Capture the cell that displays the provided text and extract its (x, y) central coordinate. 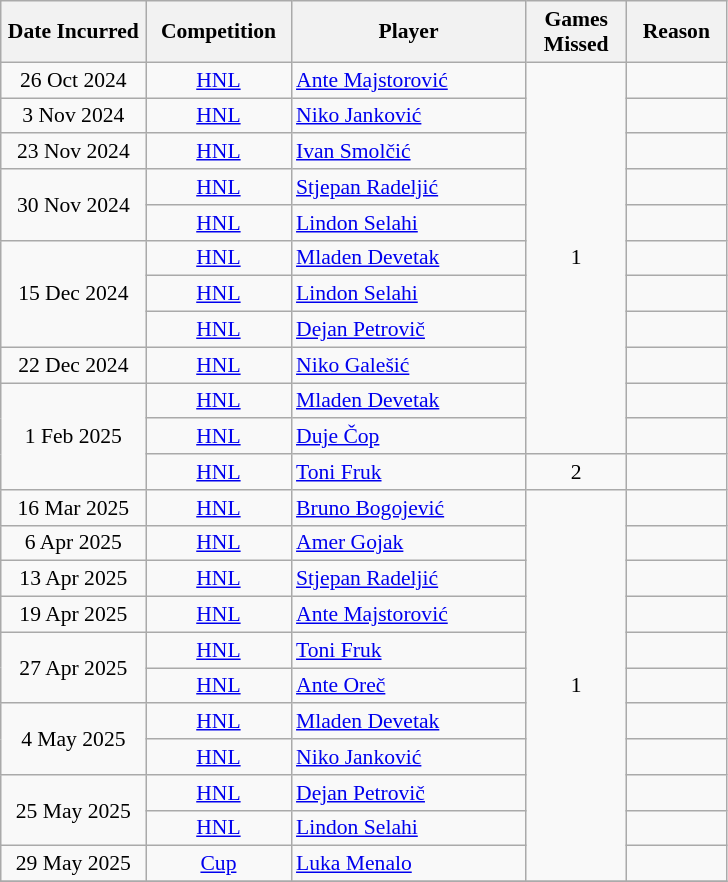
Duje Čop (408, 437)
Player (408, 32)
Bruno Bogojević (408, 508)
Luka Menalo (408, 864)
Amer Gojak (408, 543)
1 Feb 2025 (74, 436)
25 May 2025 (74, 810)
29 May 2025 (74, 864)
Games Missed (576, 32)
Date Incurred (74, 32)
22 Dec 2024 (74, 365)
Niko Galešić (408, 365)
13 Apr 2025 (74, 579)
Cup (218, 864)
16 Mar 2025 (74, 508)
27 Apr 2025 (74, 668)
23 Nov 2024 (74, 152)
Ante Oreč (408, 686)
Reason (676, 32)
Competition (218, 32)
30 Nov 2024 (74, 204)
3 Nov 2024 (74, 116)
2 (576, 472)
15 Dec 2024 (74, 294)
19 Apr 2025 (74, 615)
4 May 2025 (74, 740)
6 Apr 2025 (74, 543)
Ivan Smolčić (408, 152)
26 Oct 2024 (74, 80)
